Extract the (x, y) coordinate from the center of the cell holding the provided text.  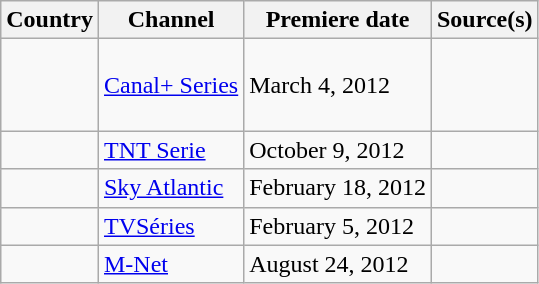
February 5, 2012 (338, 226)
Country (50, 20)
October 9, 2012 (338, 150)
M-Net (170, 264)
TVSéries (170, 226)
Source(s) (484, 20)
Channel (170, 20)
February 18, 2012 (338, 188)
March 4, 2012 (338, 85)
Premiere date (338, 20)
August 24, 2012 (338, 264)
Canal+ Series (170, 85)
TNT Serie (170, 150)
Sky Atlantic (170, 188)
